Capture the cell that displays the provided text and extract its (x, y) central coordinate. 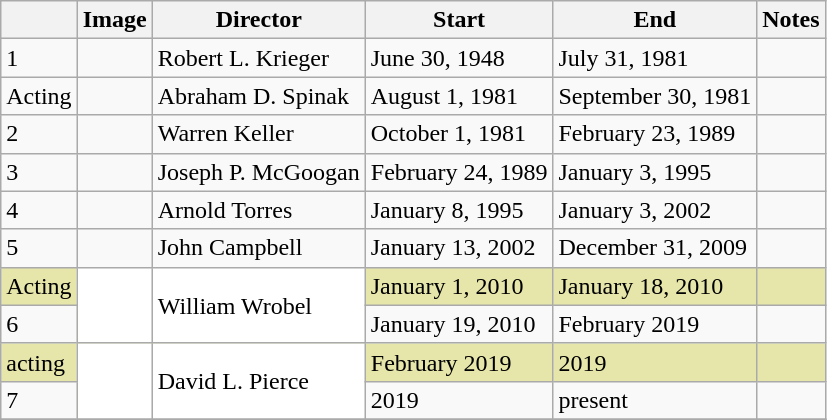
February 24, 1989 (459, 172)
August 1, 1981 (459, 96)
January 3, 1995 (655, 172)
June 30, 1948 (459, 58)
January 1, 2010 (459, 286)
David L. Pierce (258, 381)
February 23, 1989 (655, 134)
July 31, 1981 (655, 58)
Warren Keller (258, 134)
January 13, 2002 (459, 248)
Joseph P. McGoogan (258, 172)
January 19, 2010 (459, 324)
January 18, 2010 (655, 286)
Image (114, 20)
2 (39, 134)
3 (39, 172)
acting (39, 362)
Abraham D. Spinak (258, 96)
December 31, 2009 (655, 248)
Start (459, 20)
September 30, 1981 (655, 96)
Robert L. Krieger (258, 58)
Arnold Torres (258, 210)
5 (39, 248)
William Wrobel (258, 305)
Director (258, 20)
End (655, 20)
1 (39, 58)
Notes (791, 20)
7 (39, 400)
4 (39, 210)
January 8, 1995 (459, 210)
present (655, 400)
6 (39, 324)
January 3, 2002 (655, 210)
October 1, 1981 (459, 134)
John Campbell (258, 248)
